Identify which cell holds the provided text, then report its [x, y] central coordinate. 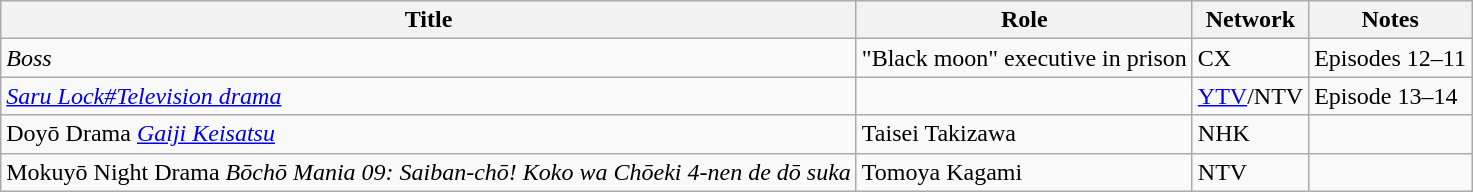
Taisei Takizawa [1024, 134]
Notes [1390, 20]
Mokuyō Night Drama Bōchō Mania 09: Saiban-chō! Koko wa Chōeki 4-nen de dō suka [429, 172]
NTV [1250, 172]
Boss [429, 58]
Tomoya Kagami [1024, 172]
Title [429, 20]
Network [1250, 20]
Episodes 12–11 [1390, 58]
Saru Lock#Television drama [429, 96]
CX [1250, 58]
"Black moon" executive in prison [1024, 58]
YTV/NTV [1250, 96]
Role [1024, 20]
Doyō Drama Gaiji Keisatsu [429, 134]
NHK [1250, 134]
Episode 13–14 [1390, 96]
